Provide the (X, Y) coordinate of the cell's center where the given text is located.  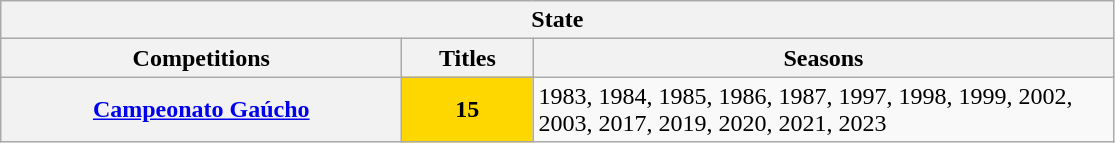
Titles (468, 58)
Seasons (824, 58)
State (558, 20)
15 (468, 110)
1983, 1984, 1985, 1986, 1987, 1997, 1998, 1999, 2002, 2003, 2017, 2019, 2020, 2021, 2023 (824, 110)
Competitions (202, 58)
Campeonato Gaúcho (202, 110)
